From the cell containing the given text, extract its center point as [x, y] coordinate. 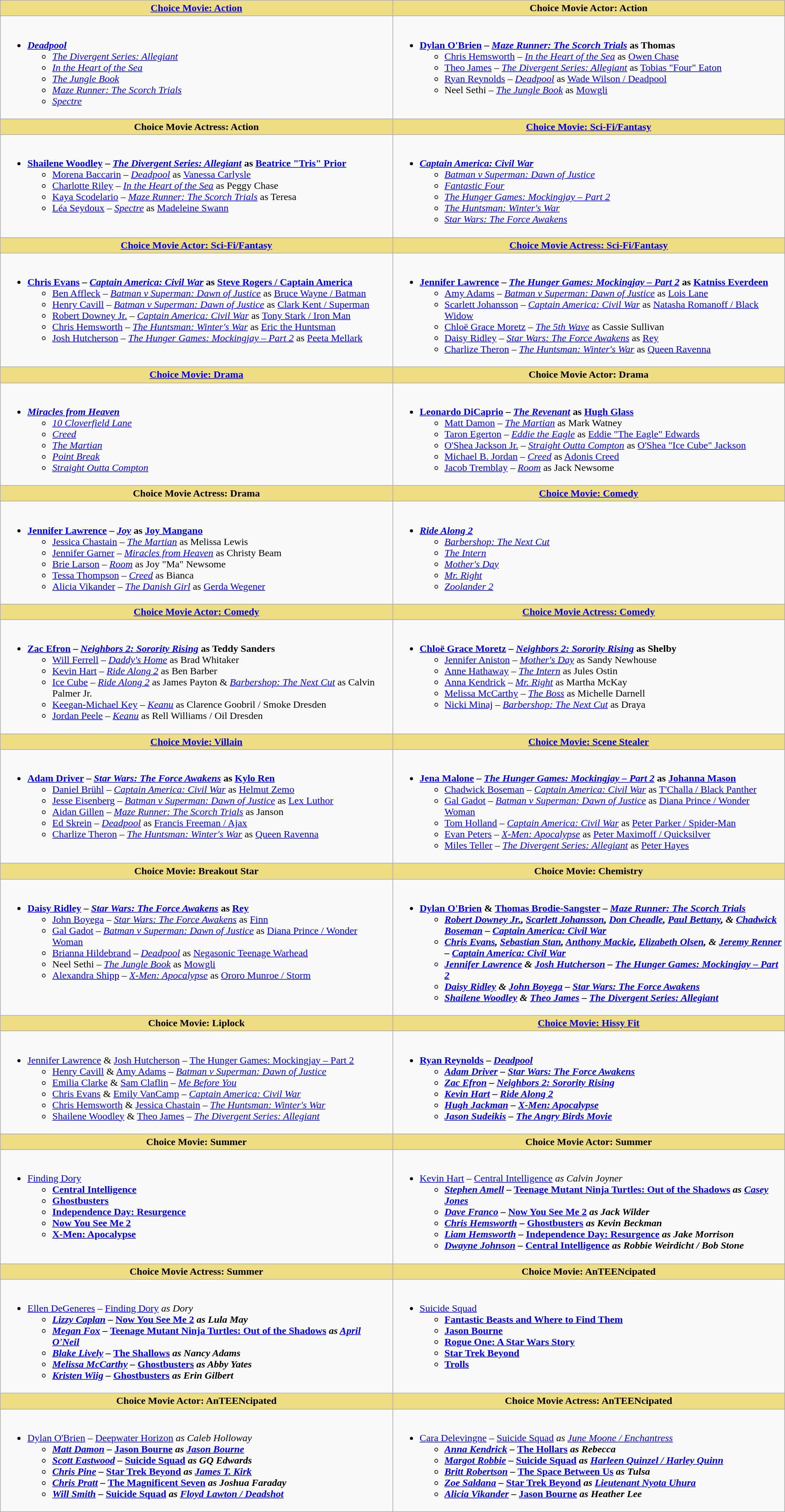
Choice Movie Actor: Summer [589, 1142]
Choice Movie Actor: Drama [589, 375]
Choice Movie Actress: Comedy [589, 612]
Choice Movie Actor: Sci-Fi/Fantasy [196, 245]
DeadpoolThe Divergent Series: AllegiantIn the Heart of the SeaThe Jungle BookMaze Runner: The Scorch TrialsSpectre [196, 68]
Choice Movie Actress: Drama [196, 493]
Choice Movie Actress: AnTEENcipated [589, 1401]
Choice Movie: Hissy Fit [589, 1023]
Choice Movie: Comedy [589, 493]
Choice Movie: Villain [196, 742]
Choice Movie: Scene Stealer [589, 742]
Choice Movie Actor: Action [589, 8]
Choice Movie: AnTEENcipated [589, 1271]
Choice Movie: Sci-Fi/Fantasy [589, 127]
Choice Movie: Liplock [196, 1023]
Ride Along 2Barbershop: The Next CutThe InternMother's DayMr. RightZoolander 2 [589, 552]
Choice Movie Actress: Summer [196, 1271]
Choice Movie Actress: Action [196, 127]
Choice Movie: Action [196, 8]
Choice Movie Actor: Comedy [196, 612]
Choice Movie Actor: AnTEENcipated [196, 1401]
Choice Movie: Breakout Star [196, 871]
Choice Movie Actress: Sci-Fi/Fantasy [589, 245]
Miracles from Heaven10 Cloverfield LaneCreedThe MartianPoint BreakStraight Outta Compton [196, 434]
Finding DoryCentral IntelligenceGhostbustersIndependence Day: ResurgenceNow You See Me 2X-Men: Apocalypse [196, 1207]
Choice Movie: Chemistry [589, 871]
Choice Movie: Summer [196, 1142]
Suicide SquadFantastic Beasts and Where to Find ThemJason BourneRogue One: A Star Wars StoryStar Trek BeyondTrolls [589, 1336]
Choice Movie: Drama [196, 375]
